Identify which cell holds the provided text, then report its [x, y] central coordinate. 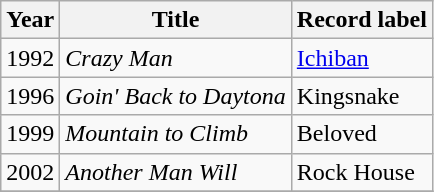
Goin' Back to Daytona [176, 96]
Ichiban [362, 58]
Kingsnake [362, 96]
Title [176, 20]
1999 [30, 134]
Rock House [362, 172]
1992 [30, 58]
2002 [30, 172]
Crazy Man [176, 58]
Mountain to Climb [176, 134]
Year [30, 20]
1996 [30, 96]
Record label [362, 20]
Another Man Will [176, 172]
Beloved [362, 134]
